Provide the (x, y) coordinate of the cell's center where the given text is located.  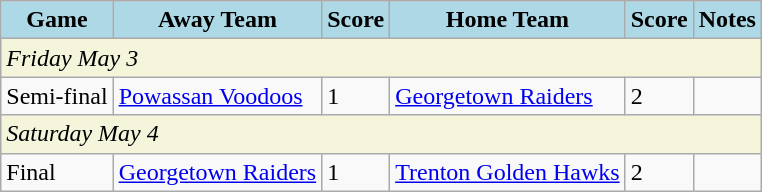
Semi-final (57, 96)
Final (57, 172)
Game (57, 20)
Away Team (218, 20)
Powassan Voodoos (218, 96)
Home Team (508, 20)
Trenton Golden Hawks (508, 172)
Notes (727, 20)
Friday May 3 (382, 58)
Saturday May 4 (382, 134)
